Detect which cell encompasses the target text, then output its [x, y] center coordinate. 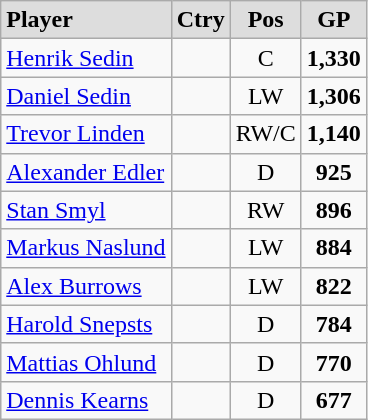
RW [266, 210]
C [266, 58]
Pos [266, 20]
1,330 [334, 58]
Markus Naslund [86, 248]
677 [334, 400]
770 [334, 362]
Mattias Ohlund [86, 362]
Ctry [200, 20]
884 [334, 248]
Player [86, 20]
Trevor Linden [86, 134]
Alexander Edler [86, 172]
GP [334, 20]
Harold Snepsts [86, 324]
784 [334, 324]
Alex Burrows [86, 286]
Daniel Sedin [86, 96]
925 [334, 172]
1,306 [334, 96]
Stan Smyl [86, 210]
Henrik Sedin [86, 58]
RW/C [266, 134]
822 [334, 286]
896 [334, 210]
Dennis Kearns [86, 400]
1,140 [334, 134]
